For the text-containing cell, return its midpoint in (X, Y) coordinate format. 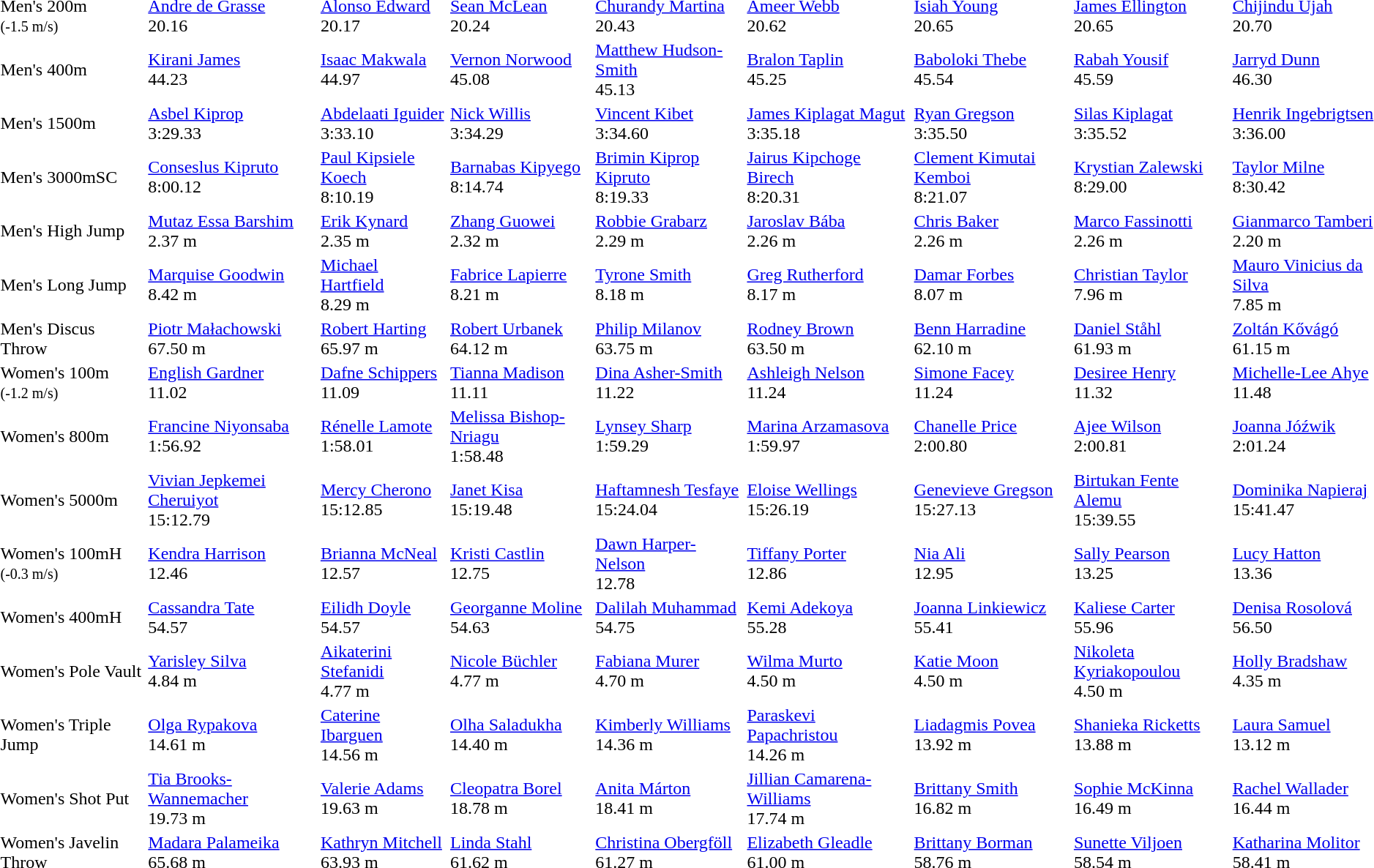
Mercy Cherono 15:12.85 (383, 500)
Vernon Norwood 45.08 (521, 70)
Robert Urbanek 64.12 m (521, 338)
Rodney Brown 63.50 m (829, 338)
Krystian Zalewski 8:29.00 (1151, 177)
Philip Milanov 63.75 m (669, 338)
Kirani James 44.23 (233, 70)
Tyrone Smith 8.18 m (669, 285)
Nikoleta Kyriakopoulou 4.50 m (1151, 671)
Brianna McNeal 12.57 (383, 564)
Anita Márton 18.41 m (669, 798)
Dafne Schippers 11.09 (383, 382)
Kemi Adekoya 55.28 (829, 618)
James Kiplagat Magut 3:35.18 (829, 123)
Chris Baker 2.26 m (991, 231)
Asbel Kiprop 3:29.33 (233, 123)
Caterine Ibarguen 14.56 m (383, 735)
Rabah Yousif 45.59 (1151, 70)
Olha Saladukha 14.40 m (521, 735)
Silas Kiplagat 3:35.52 (1151, 123)
Janet Kisa 15:19.48 (521, 500)
Brittany Smith 16.82 m (991, 798)
Ryan Gregson 3:35.50 (991, 123)
Aikaterini Stefanidi 4.77 m (383, 671)
Lynsey Sharp 1:59.29 (669, 436)
Erik Kynard 2.35 m (383, 231)
Conseslus Kipruto 8:00.12 (233, 177)
Eloise Wellings 15:26.19 (829, 500)
Joanna Linkiewicz 55.41 (991, 618)
Piotr Małachowski 67.50 m (233, 338)
Francine Niyonsaba 1:56.92 (233, 436)
Desiree Henry 11.32 (1151, 382)
Chanelle Price 2:00.80 (991, 436)
Nick Willis 3:34.29 (521, 123)
Bralon Taplin 45.25 (829, 70)
Simone Facey 11.24 (991, 382)
Dalilah Muhammad 54.75 (669, 618)
Jaroslav Bába 2.26 m (829, 231)
Sally Pearson 13.25 (1151, 564)
Greg Rutherford 8.17 m (829, 285)
Zhang Guowei 2.32 m (521, 231)
Wilma Murto 4.50 m (829, 671)
Jillian Camarena-Williams 17.74 m (829, 798)
Marco Fassinotti 2.26 m (1151, 231)
Barnabas Kipyego 8:14.74 (521, 177)
Sophie McKinna 16.49 m (1151, 798)
Haftamnesh Tesfaye 15:24.04 (669, 500)
Baboloki Thebe 45.54 (991, 70)
Damar Forbes 8.07 m (991, 285)
Olga Rypakova 14.61 m (233, 735)
Georganne Moline 54.63 (521, 618)
Dawn Harper-Nelson 12.78 (669, 564)
Fabiana Murer 4.70 m (669, 671)
Isaac Makwala 44.97 (383, 70)
Benn Harradine 62.10 m (991, 338)
Marina Arzamasova 1:59.97 (829, 436)
Valerie Adams 19.63 m (383, 798)
Katie Moon 4.50 m (991, 671)
Paraskevi Papachristou 14.26 m (829, 735)
Robbie Grabarz 2.29 m (669, 231)
Kristi Castlin 12.75 (521, 564)
Vivian Jepkemei Cheruiyot 15:12.79 (233, 500)
Kimberly Williams 14.36 m (669, 735)
Brimin Kiprop Kipruto 8:19.33 (669, 177)
Dina Asher-Smith 11.22 (669, 382)
Rénelle Lamote 1:58.01 (383, 436)
Liadagmis Povea 13.92 m (991, 735)
Daniel Ståhl 61.93 m (1151, 338)
Kaliese Carter 55.96 (1151, 618)
Genevieve Gregson 15:27.13 (991, 500)
Marquise Goodwin 8.42 m (233, 285)
Michael Hartfield 8.29 m (383, 285)
Melissa Bishop-Nriagu 1:58.48 (521, 436)
English Gardner 11.02 (233, 382)
Shanieka Ricketts 13.88 m (1151, 735)
Kendra Harrison 12.46 (233, 564)
Cassandra Tate 54.57 (233, 618)
Cleopatra Borel 18.78 m (521, 798)
Yarisley Silva 4.84 m (233, 671)
Nicole Büchler 4.77 m (521, 671)
Abdelaati Iguider 3:33.10 (383, 123)
Birtukan Fente Alemu 15:39.55 (1151, 500)
Ashleigh Nelson 11.24 (829, 382)
Clement Kimutai Kemboi 8:21.07 (991, 177)
Ajee Wilson 2:00.81 (1151, 436)
Tianna Madison 11.11 (521, 382)
Nia Ali 12.95 (991, 564)
Mutaz Essa Barshim 2.37 m (233, 231)
Fabrice Lapierre 8.21 m (521, 285)
Christian Taylor 7.96 m (1151, 285)
Tia Brooks-Wannemacher 19.73 m (233, 798)
Tiffany Porter 12.86 (829, 564)
Robert Harting 65.97 m (383, 338)
Eilidh Doyle 54.57 (383, 618)
Jairus Kipchoge Birech 8:20.31 (829, 177)
Vincent Kibet 3:34.60 (669, 123)
Paul Kipsiele Koech 8:10.19 (383, 177)
Matthew Hudson-Smith 45.13 (669, 70)
